Extract the (x, y) coordinate from the center of the cell holding the provided text.  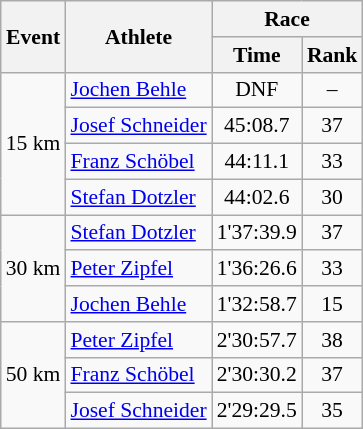
45:08.7 (257, 126)
50 km (34, 376)
Time (257, 55)
35 (332, 411)
2'30:57.7 (257, 340)
44:11.1 (257, 162)
1'32:58.7 (257, 304)
– (332, 90)
Rank (332, 55)
2'30:30.2 (257, 375)
1'37:39.9 (257, 233)
30 km (34, 268)
38 (332, 340)
Event (34, 36)
DNF (257, 90)
15 (332, 304)
30 (332, 197)
44:02.6 (257, 197)
2'29:29.5 (257, 411)
Athlete (138, 36)
15 km (34, 143)
Race (288, 19)
1'36:26.6 (257, 269)
